Output the (X, Y) coordinate of the center of the cell containing the given text.  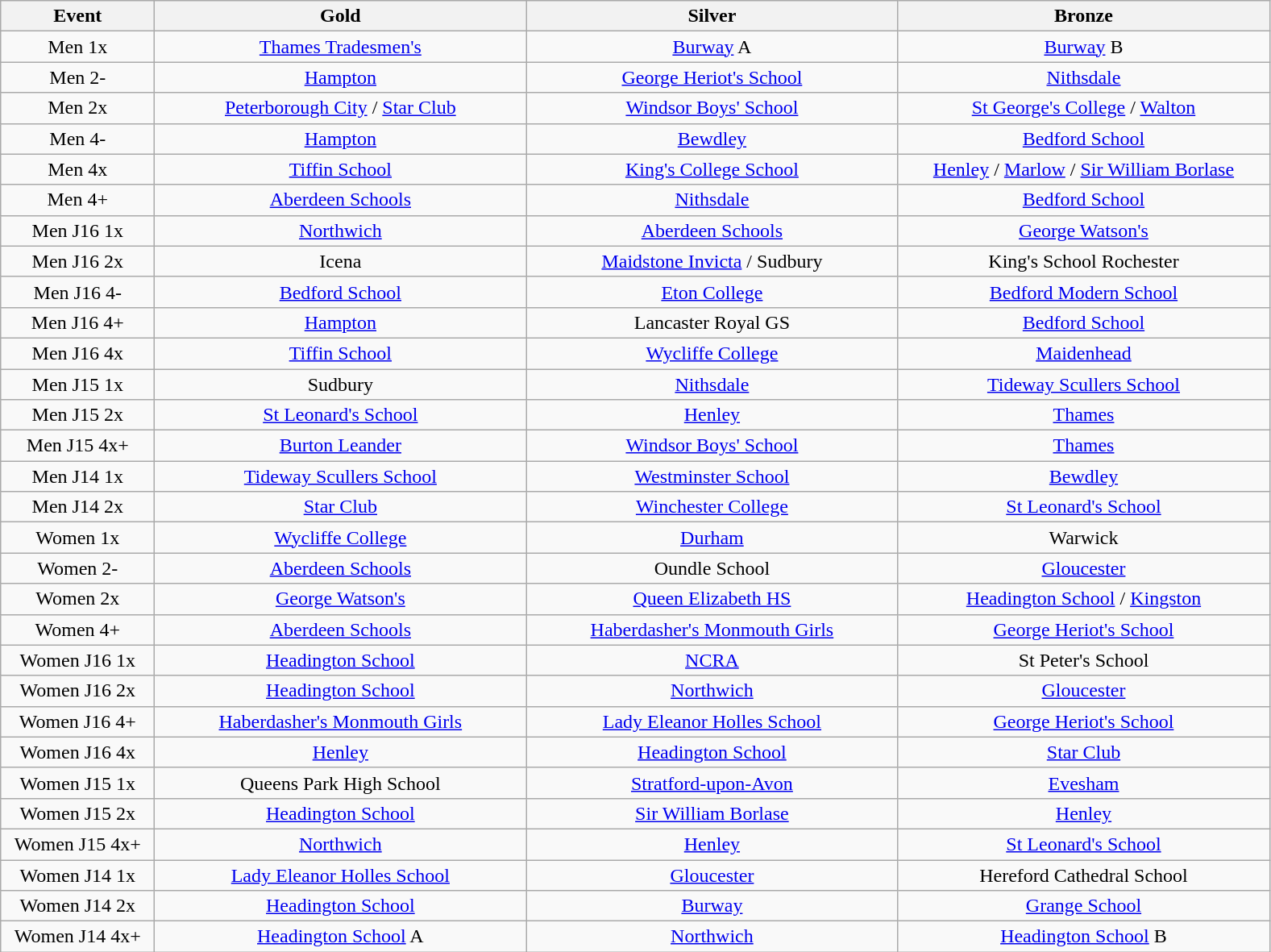
Bedford Modern School (1083, 292)
Men J16 4x (77, 353)
Men J16 1x (77, 231)
Men 2- (77, 77)
Burway (712, 906)
Stratford-upon-Avon (712, 783)
Oundle School (712, 568)
Sudbury (340, 385)
Women J16 2x (77, 691)
Men J15 4x+ (77, 446)
Men J16 4- (77, 292)
Thames Tradesmen's (340, 47)
Men 4x (77, 169)
Women J14 4x+ (77, 937)
Queen Elizabeth HS (712, 599)
King's School Rochester (1083, 261)
Women 1x (77, 538)
Men J16 2x (77, 261)
Peterborough City / Star Club (340, 108)
NCRA (712, 660)
Hereford Cathedral School (1083, 875)
Winchester College (712, 507)
Headington School B (1083, 937)
Men J14 2x (77, 507)
Women J14 2x (77, 906)
Lancaster Royal GS (712, 322)
Gold (340, 16)
Maidenhead (1083, 353)
Sir William Borlase (712, 813)
Maidstone Invicta / Sudbury (712, 261)
St Peter's School (1083, 660)
Silver (712, 16)
Event (77, 16)
Women J16 1x (77, 660)
King's College School (712, 169)
Grange School (1083, 906)
Men J16 4+ (77, 322)
Women J15 2x (77, 813)
Women J14 1x (77, 875)
Headington School A (340, 937)
Men 4- (77, 139)
Warwick (1083, 538)
Men 1x (77, 47)
Men J15 1x (77, 385)
Women 2- (77, 568)
Bronze (1083, 16)
Men J14 1x (77, 476)
Eton College (712, 292)
Westminster School (712, 476)
Burway B (1083, 47)
Burway A (712, 47)
Headington School / Kingston (1083, 599)
Burton Leander (340, 446)
St George's College / Walton (1083, 108)
Women J15 1x (77, 783)
Men J15 2x (77, 415)
Women 4+ (77, 630)
Women J16 4+ (77, 721)
Women J15 4x+ (77, 844)
Durham (712, 538)
Women 2x (77, 599)
Men 2x (77, 108)
Icena (340, 261)
Queens Park High School (340, 783)
Henley / Marlow / Sir William Borlase (1083, 169)
Evesham (1083, 783)
Women J16 4x (77, 752)
Men 4+ (77, 200)
